Output the (X, Y) coordinate of the center of the cell containing the given text.  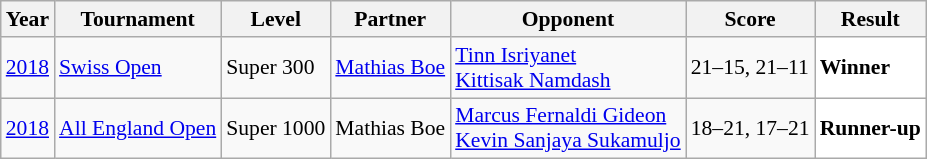
Level (276, 19)
Swiss Open (138, 68)
Super 300 (276, 68)
Partner (390, 19)
Score (750, 19)
Runner-up (870, 128)
Super 1000 (276, 128)
Result (870, 19)
All England Open (138, 128)
Marcus Fernaldi Gideon Kevin Sanjaya Sukamuljo (568, 128)
Winner (870, 68)
Year (28, 19)
18–21, 17–21 (750, 128)
Tinn Isriyanet Kittisak Namdash (568, 68)
Opponent (568, 19)
Tournament (138, 19)
21–15, 21–11 (750, 68)
